Detect which cell encompasses the target text, then output its (X, Y) center coordinate. 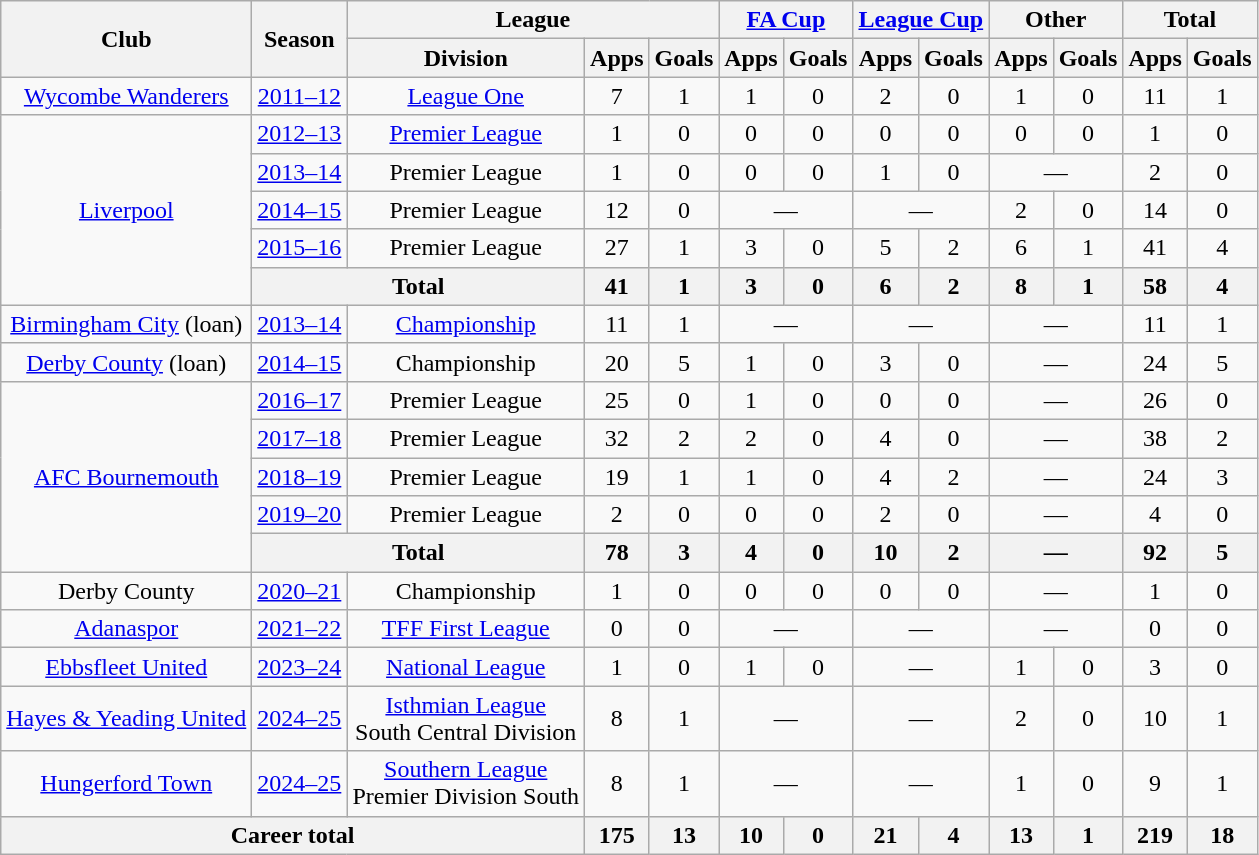
League Cup (921, 20)
2017–18 (300, 438)
175 (617, 835)
Ebbsfleet United (126, 667)
League (533, 20)
Derby County (loan) (126, 362)
20 (617, 362)
2016–17 (300, 400)
Hungerford Town (126, 784)
2012–13 (300, 134)
Club (126, 39)
9 (1155, 784)
14 (1155, 210)
National League (466, 667)
FA Cup (786, 20)
2011–12 (300, 96)
2021–22 (300, 629)
Birmingham City (loan) (126, 324)
League One (466, 96)
Adanaspor (126, 629)
Southern LeaguePremier Division South (466, 784)
219 (1155, 835)
2020–21 (300, 591)
Hayes & Yeading United (126, 718)
2015–16 (300, 248)
32 (617, 438)
2018–19 (300, 477)
38 (1155, 438)
78 (617, 553)
2023–24 (300, 667)
18 (1222, 835)
Career total (293, 835)
7 (617, 96)
25 (617, 400)
21 (886, 835)
Other (1056, 20)
Liverpool (126, 210)
27 (617, 248)
12 (617, 210)
Wycombe Wanderers (126, 96)
92 (1155, 553)
26 (1155, 400)
Isthmian LeagueSouth Central Division (466, 718)
Division (466, 58)
58 (1155, 286)
AFC Bournemouth (126, 476)
2019–20 (300, 515)
TFF First League (466, 629)
19 (617, 477)
Season (300, 39)
Derby County (126, 591)
